For the text-containing cell, return its midpoint in (X, Y) coordinate format. 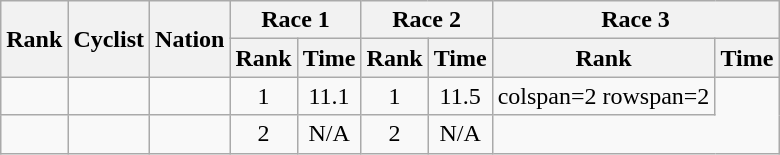
Nation (190, 39)
Race 1 (296, 20)
Race 2 (426, 20)
colspan=2 rowspan=2 (604, 96)
11.1 (329, 96)
11.5 (460, 96)
Cyclist (109, 39)
Race 3 (636, 20)
